From the cell containing the given text, extract its center point as [X, Y] coordinate. 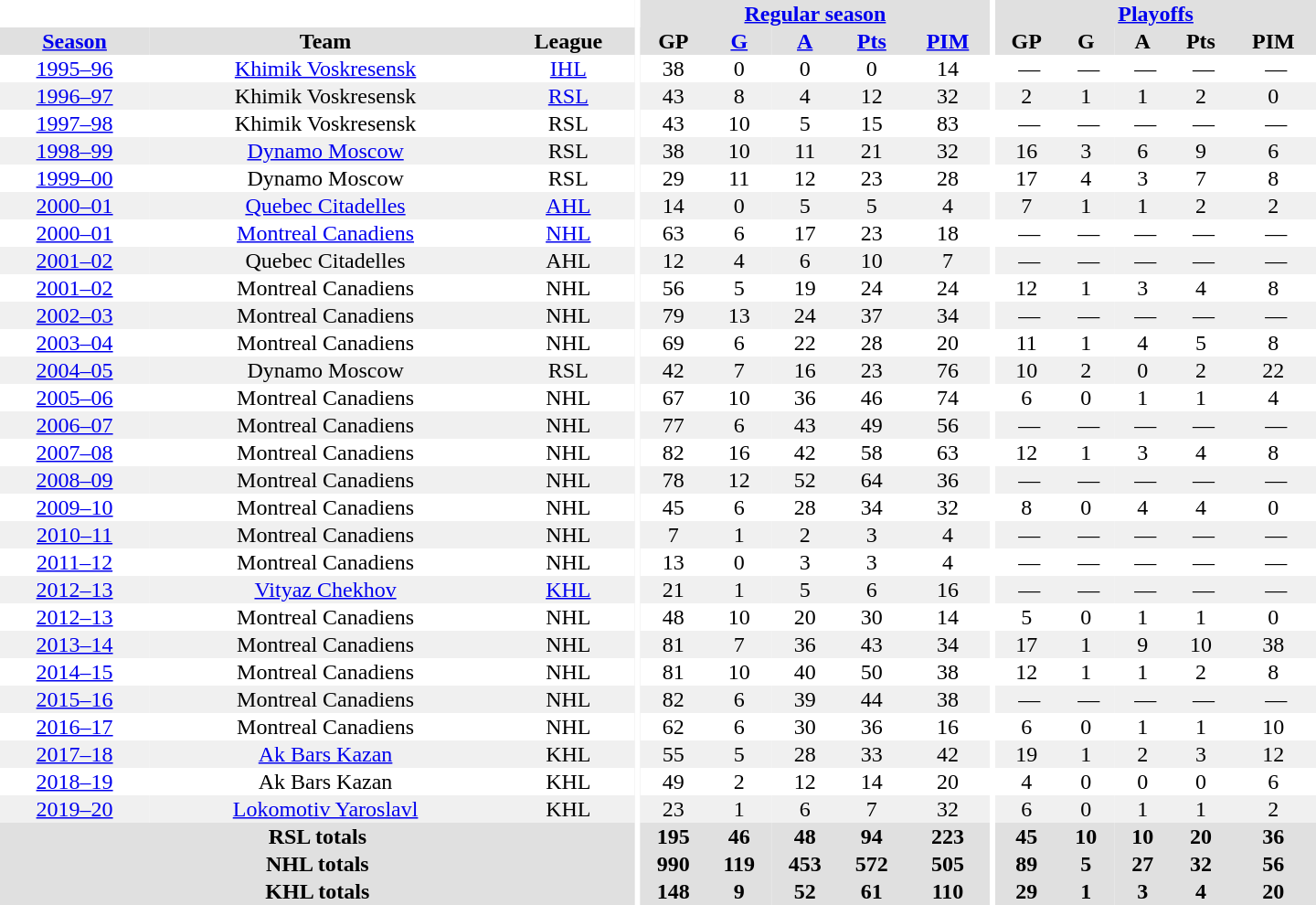
64 [872, 480]
RSL totals [318, 836]
76 [947, 370]
2008–09 [75, 480]
505 [947, 864]
110 [947, 891]
Vityaz Chekhov [325, 590]
2002–03 [75, 315]
40 [804, 672]
2005–06 [75, 398]
2015–16 [75, 699]
Playoffs [1155, 14]
55 [673, 754]
KHL totals [318, 891]
Season [75, 41]
990 [673, 864]
2019–20 [75, 809]
223 [947, 836]
83 [947, 123]
2003–04 [75, 343]
2018–19 [75, 782]
39 [804, 699]
2017–18 [75, 754]
77 [673, 425]
67 [673, 398]
79 [673, 315]
League [568, 41]
453 [804, 864]
Regular season [815, 14]
1999–00 [75, 178]
58 [872, 452]
2011–12 [75, 562]
119 [738, 864]
2007–08 [75, 452]
94 [872, 836]
33 [872, 754]
2013–14 [75, 644]
195 [673, 836]
89 [1026, 864]
50 [872, 672]
Team [325, 41]
2010–11 [75, 535]
2004–05 [75, 370]
27 [1142, 864]
37 [872, 315]
15 [872, 123]
69 [673, 343]
18 [947, 233]
IHL [568, 69]
61 [872, 891]
2006–07 [75, 425]
2009–10 [75, 507]
74 [947, 398]
1995–96 [75, 69]
2016–17 [75, 727]
44 [872, 699]
572 [872, 864]
62 [673, 727]
148 [673, 891]
1997–98 [75, 123]
NHL totals [318, 864]
1996–97 [75, 96]
78 [673, 480]
1998–99 [75, 151]
2014–15 [75, 672]
Lokomotiv Yaroslavl [325, 809]
